From the cell containing the given text, extract its center point as (X, Y) coordinate. 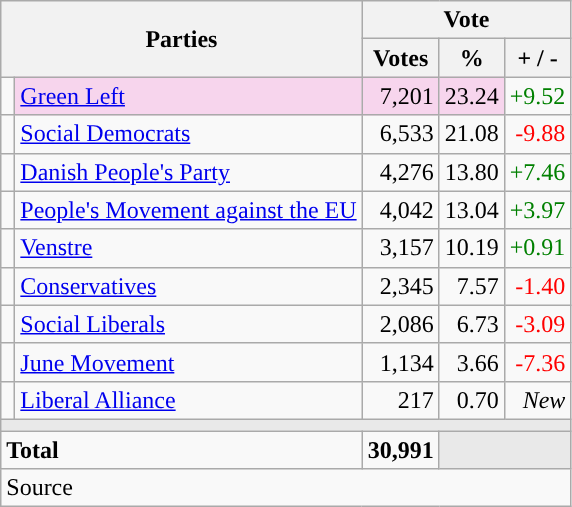
+0.91 (538, 248)
Social Liberals (188, 324)
13.80 (472, 172)
Parties (182, 39)
Votes (400, 58)
Vote (466, 20)
3,157 (400, 248)
217 (400, 400)
21.08 (472, 134)
June Movement (188, 362)
-1.40 (538, 286)
3.66 (472, 362)
Green Left (188, 96)
10.19 (472, 248)
-3.09 (538, 324)
+3.97 (538, 210)
% (472, 58)
People's Movement against the EU (188, 210)
New (538, 400)
23.24 (472, 96)
2,086 (400, 324)
7,201 (400, 96)
Danish People's Party (188, 172)
-7.36 (538, 362)
+9.52 (538, 96)
13.04 (472, 210)
Venstre (188, 248)
Liberal Alliance (188, 400)
Total (182, 449)
4,042 (400, 210)
6.73 (472, 324)
4,276 (400, 172)
-9.88 (538, 134)
7.57 (472, 286)
Source (286, 488)
+7.46 (538, 172)
1,134 (400, 362)
6,533 (400, 134)
Social Democrats (188, 134)
Conservatives (188, 286)
30,991 (400, 449)
+ / - (538, 58)
2,345 (400, 286)
0.70 (472, 400)
